Provide the (x, y) coordinate of the cell's center where the given text is located.  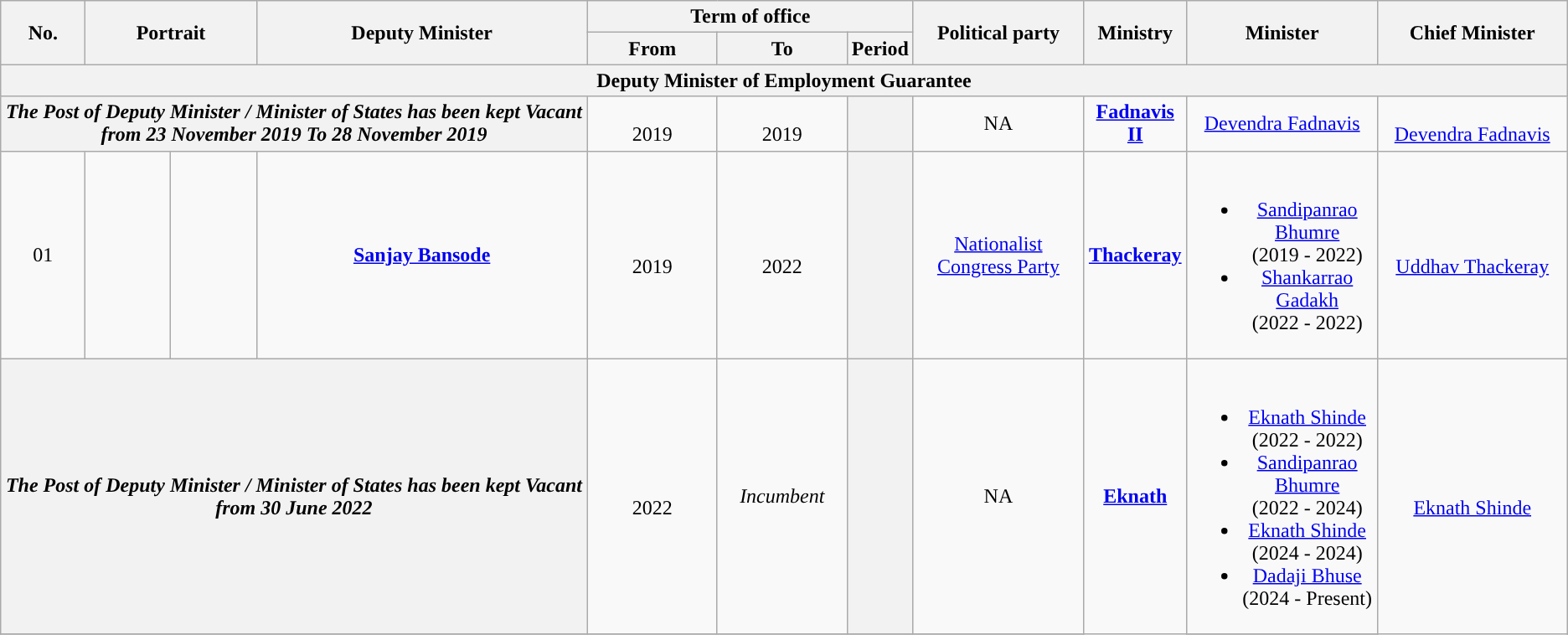
Period (879, 49)
Uddhav Thackeray (1473, 255)
Sandipanrao Bhumre (2019 - 2022)Shankarrao Gadakh(2022 - 2022) (1282, 255)
Political party (998, 33)
Nationalist Congress Party (998, 255)
01 (44, 255)
The Post of Deputy Minister / Minister of States has been kept Vacant from 30 June 2022 (294, 496)
Thackeray (1135, 255)
Term of office (750, 17)
Ministry (1135, 33)
Deputy Minister (422, 33)
Chief Minister (1473, 33)
The Post of Deputy Minister / Minister of States has been kept Vacant from 23 November 2019 To 28 November 2019 (294, 124)
Minister (1282, 33)
From (652, 49)
No. (44, 33)
To (782, 49)
Fadnavis II (1135, 124)
Incumbent (782, 496)
Sanjay Bansode (422, 255)
Eknath Shinde(2022 - 2022)Sandipanrao Bhumre(2022 - 2024)Eknath Shinde (2024 - 2024)Dadaji Bhuse (2024 - Present) (1282, 496)
Eknath (1135, 496)
Deputy Minister of Employment Guarantee (784, 80)
Eknath Shinde (1473, 496)
Portrait (171, 33)
